For the text-containing cell, return its midpoint in (x, y) coordinate format. 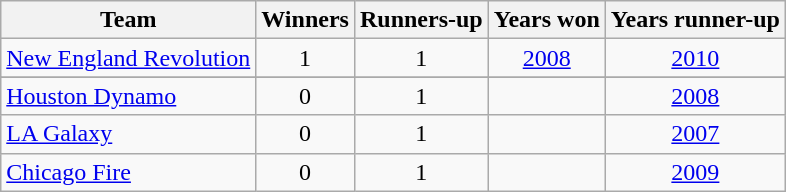
Team (128, 20)
Winners (306, 20)
Runners-up (421, 20)
2007 (695, 134)
LA Galaxy (128, 134)
Chicago Fire (128, 172)
2010 (695, 58)
New England Revolution (128, 58)
2009 (695, 172)
Years runner-up (695, 20)
Years won (546, 20)
Houston Dynamo (128, 96)
